Extract the (x, y) coordinate from the center of the cell holding the provided text.  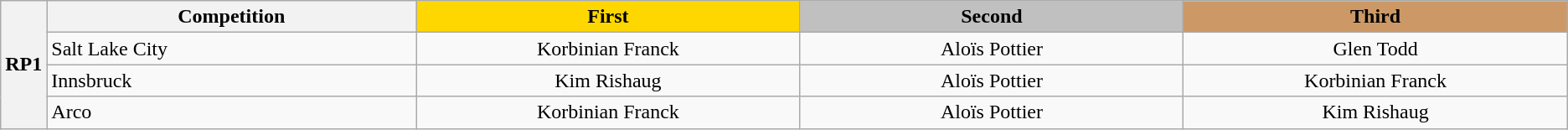
Salt Lake City (231, 49)
First (608, 17)
Innsbruck (231, 81)
RP1 (23, 65)
Third (1375, 17)
Competition (231, 17)
Second (992, 17)
Arco (231, 112)
Glen Todd (1375, 49)
